Search for the cell housing the specified text and yield its (x, y) center coordinate. 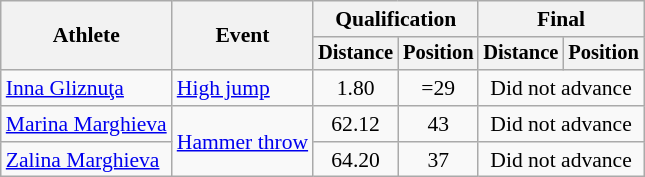
High jump (242, 88)
Hammer throw (242, 142)
Athlete (86, 36)
Marina Marghieva (86, 124)
=29 (438, 88)
1.80 (356, 88)
43 (438, 124)
62.12 (356, 124)
Final (560, 19)
Inna Gliznuţa (86, 88)
Qualification (396, 19)
Event (242, 36)
